Capture the cell that displays the provided text and extract its (x, y) central coordinate. 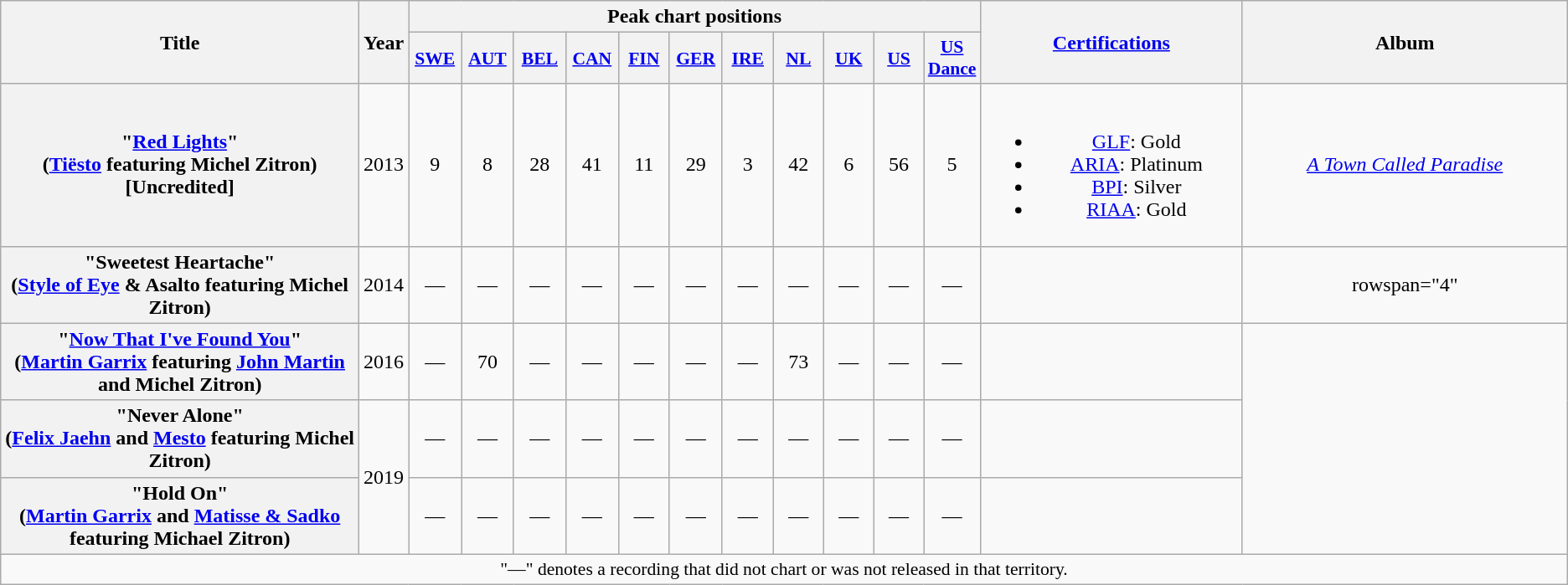
IRE (747, 59)
Peak chart positions (695, 17)
28 (539, 165)
CAN (591, 59)
"Now That I've Found You" (Martin Garrix featuring John Martin and Michel Zitron) (180, 362)
"Hold On"(Martin Garrix and Matisse & Sadko featuring Michael Zitron) (180, 516)
"Red Lights"(Tiësto featuring Michel Zitron) [Uncredited] (180, 165)
2014 (384, 285)
2019 (384, 477)
2013 (384, 165)
2016 (384, 362)
BEL (539, 59)
56 (898, 165)
Title (180, 42)
"Never Alone" (Felix Jaehn and Mesto featuring Michel Zitron) (180, 439)
11 (643, 165)
8 (487, 165)
5 (952, 165)
"Sweetest Heartache"(Style of Eye & Asalto featuring Michel Zitron) (180, 285)
Year (384, 42)
GER (695, 59)
Certifications (1111, 42)
NL (798, 59)
SWE (436, 59)
FIN (643, 59)
rowspan="4" (1405, 285)
41 (591, 165)
USDance (952, 59)
9 (436, 165)
"—" denotes a recording that did not chart or was not released in that territory. (784, 569)
6 (848, 165)
70 (487, 362)
42 (798, 165)
29 (695, 165)
A Town Called Paradise (1405, 165)
US (898, 59)
GLF: GoldARIA: PlatinumBPI: SilverRIAA: Gold (1111, 165)
Album (1405, 42)
3 (747, 165)
73 (798, 362)
UK (848, 59)
AUT (487, 59)
